Pinpoint the cell where the given text exists, returning its [x, y] midpoint coordinate. 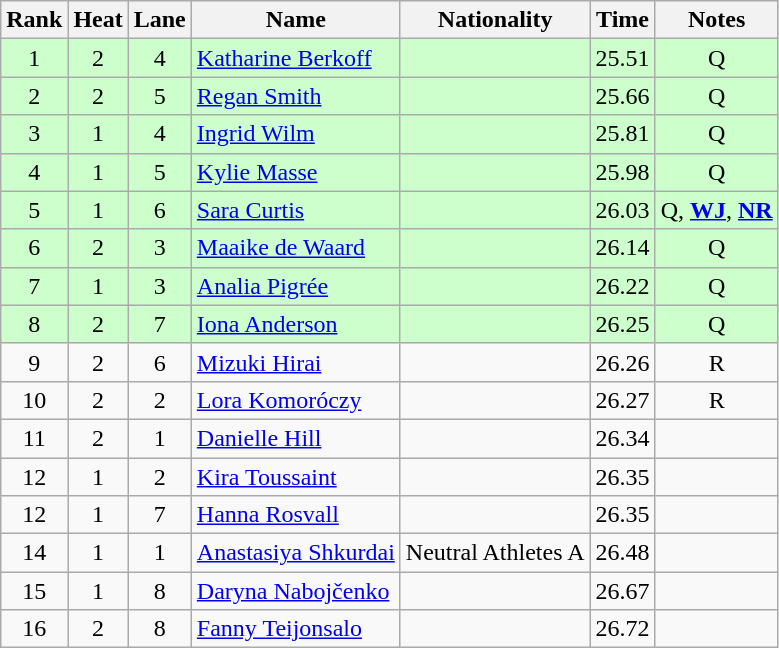
26.72 [622, 629]
26.34 [622, 438]
16 [34, 629]
26.22 [622, 286]
11 [34, 438]
Anastasiya Shkurdai [296, 553]
14 [34, 553]
Ingrid Wilm [296, 134]
Regan Smith [296, 96]
Rank [34, 20]
Lora Komoróczy [296, 400]
Daryna Nabojčenko [296, 591]
26.25 [622, 324]
Mizuki Hirai [296, 362]
Danielle Hill [296, 438]
Name [296, 20]
26.26 [622, 362]
Kira Toussaint [296, 477]
26.03 [622, 210]
26.27 [622, 400]
Heat [98, 20]
15 [34, 591]
Lane [160, 20]
Time [622, 20]
Katharine Berkoff [296, 58]
Kylie Masse [296, 172]
26.14 [622, 248]
25.81 [622, 134]
Notes [716, 20]
10 [34, 400]
Q, WJ, NR [716, 210]
Maaike de Waard [296, 248]
Analia Pigrée [296, 286]
Fanny Teijonsalo [296, 629]
Nationality [495, 20]
Sara Curtis [296, 210]
26.67 [622, 591]
Neutral Athletes A [495, 553]
Iona Anderson [296, 324]
9 [34, 362]
25.51 [622, 58]
26.48 [622, 553]
25.98 [622, 172]
25.66 [622, 96]
Hanna Rosvall [296, 515]
